Output the (x, y) coordinate of the center of the cell containing the given text.  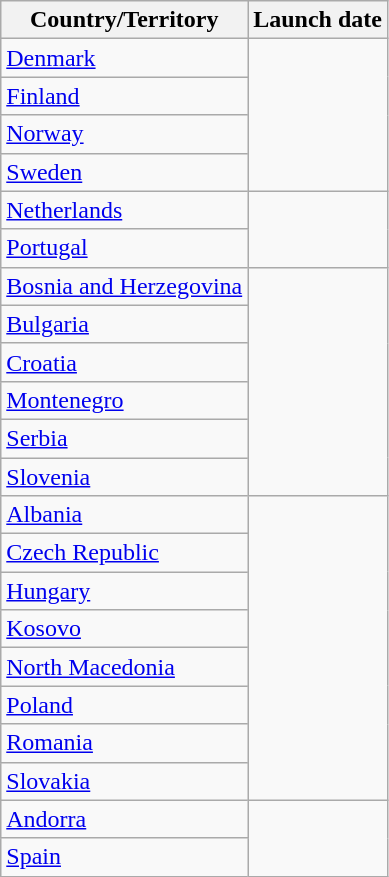
Sweden (124, 172)
Hungary (124, 591)
Launch date (318, 20)
Spain (124, 857)
Croatia (124, 362)
Romania (124, 743)
Czech Republic (124, 553)
Kosovo (124, 629)
Serbia (124, 438)
Portugal (124, 248)
Denmark (124, 58)
North Macedonia (124, 667)
Netherlands (124, 210)
Andorra (124, 819)
Slovakia (124, 781)
Bosnia and Herzegovina (124, 286)
Country/Territory (124, 20)
Norway (124, 134)
Albania (124, 515)
Poland (124, 705)
Finland (124, 96)
Montenegro (124, 400)
Bulgaria (124, 324)
Slovenia (124, 477)
